Locate the cell with the specified text and output its [x, y] center coordinate. 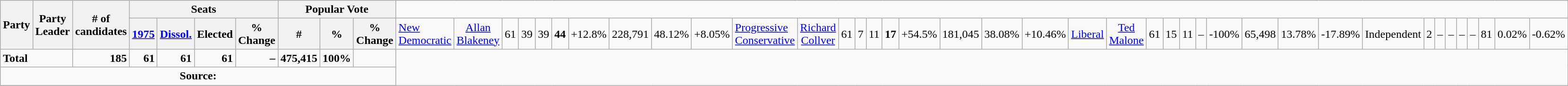
17 [890, 34]
Source: [198, 76]
+12.8% [589, 34]
+54.5% [919, 34]
Party Leader [52, 25]
-17.89% [1341, 34]
38.08% [1002, 34]
81 [1486, 34]
+8.05% [712, 34]
% [336, 34]
Liberal [1088, 34]
228,791 [630, 34]
Popular Vote [337, 9]
15 [1172, 34]
44 [560, 34]
13.78% [1298, 34]
# [299, 34]
Dissol. [176, 34]
Allan Blakeney [478, 34]
Richard Collver [818, 34]
Party [17, 25]
100% [336, 58]
0.02% [1512, 34]
Progressive Conservative [765, 34]
65,498 [1260, 34]
48.12% [672, 34]
7 [861, 34]
1975 [144, 34]
475,415 [299, 58]
-100% [1225, 34]
Ted Malone [1126, 34]
185 [101, 58]
Total [37, 58]
2 [1430, 34]
Independent [1393, 34]
# ofcandidates [101, 25]
Elected [214, 34]
+10.46% [1045, 34]
Seats [204, 9]
-0.62% [1549, 34]
181,045 [961, 34]
New Democratic [425, 34]
